Locate the cell with the specified text and output its (X, Y) center coordinate. 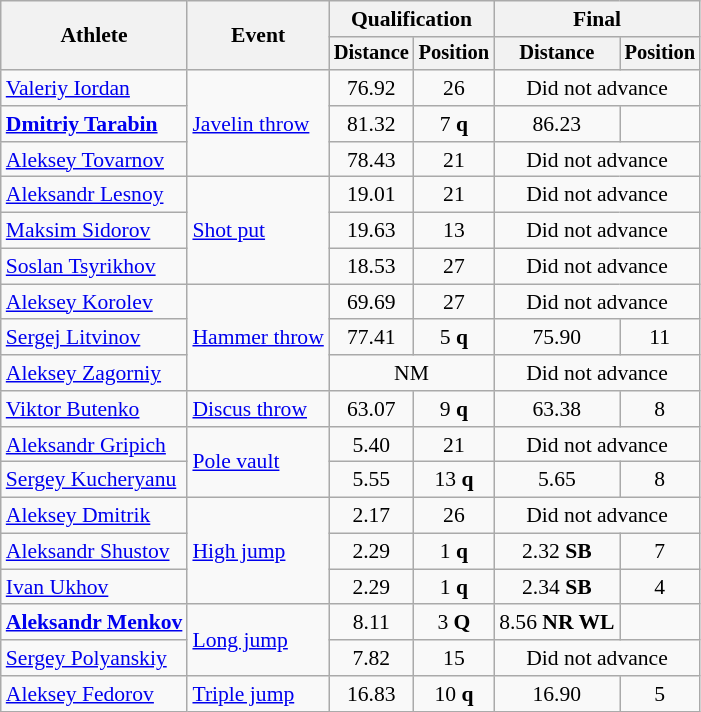
Ivan Ukhov (94, 587)
Qualification (412, 19)
Sergey Polyanskiy (94, 658)
Sergey Kucheryanu (94, 480)
75.90 (556, 338)
81.32 (372, 124)
5 q (454, 338)
2.34 SB (556, 587)
Maksim Sidorov (94, 231)
Valeriy Iordan (94, 88)
16.83 (372, 694)
Aleksey Zagorniy (94, 373)
15 (454, 658)
Final (597, 19)
9 q (454, 409)
5.65 (556, 480)
Aleksey Fedorov (94, 694)
86.23 (556, 124)
11 (660, 338)
63.38 (556, 409)
5.40 (372, 445)
4 (660, 587)
Aleksandr Gripich (94, 445)
Aleksandr Menkov (94, 623)
19.63 (372, 231)
Pole vault (258, 462)
Athlete (94, 36)
Long jump (258, 640)
Soslan Tsyrikhov (94, 267)
76.92 (372, 88)
Shot put (258, 230)
7 q (454, 124)
77.41 (372, 338)
Hammer throw (258, 338)
69.69 (372, 302)
Aleksey Korolev (94, 302)
13 (454, 231)
8.56 NR WL (556, 623)
Event (258, 36)
10 q (454, 694)
7.82 (372, 658)
18.53 (372, 267)
5 (660, 694)
Aleksey Dmitrik (94, 516)
Aleksandr Shustov (94, 552)
High jump (258, 552)
Discus throw (258, 409)
8.11 (372, 623)
2.32 SB (556, 552)
5.55 (372, 480)
16.90 (556, 694)
3 Q (454, 623)
Javelin throw (258, 124)
13 q (454, 480)
Aleksey Tovarnov (94, 160)
Viktor Butenko (94, 409)
19.01 (372, 195)
63.07 (372, 409)
Aleksandr Lesnoy (94, 195)
78.43 (372, 160)
Triple jump (258, 694)
Dmitriy Tarabin (94, 124)
7 (660, 552)
Sergej Litvinov (94, 338)
NM (412, 373)
2.17 (372, 516)
